Capture the cell that displays the provided text and extract its (x, y) central coordinate. 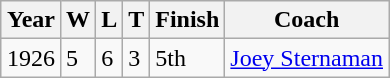
Year (30, 20)
Coach (307, 20)
Joey Sternaman (307, 58)
L (110, 20)
6 (110, 58)
T (136, 20)
Finish (188, 20)
3 (136, 58)
1926 (30, 58)
W (78, 20)
5th (188, 58)
5 (78, 58)
